Extract the (X, Y) coordinate from the center of the cell holding the provided text.  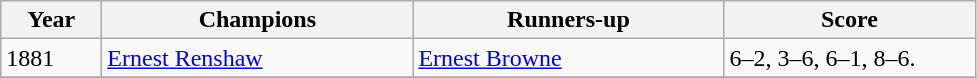
Score (850, 20)
Champions (258, 20)
Year (52, 20)
Ernest Renshaw (258, 58)
Runners-up (568, 20)
6–2, 3–6, 6–1, 8–6. (850, 58)
1881 (52, 58)
Ernest Browne (568, 58)
